From the cell containing the given text, extract its center point as [x, y] coordinate. 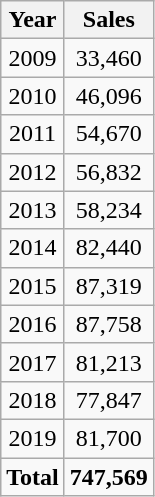
82,440 [108, 248]
81,700 [108, 438]
2016 [33, 324]
2015 [33, 286]
46,096 [108, 96]
81,213 [108, 362]
2012 [33, 172]
Year [33, 20]
58,234 [108, 210]
2011 [33, 134]
2019 [33, 438]
Sales [108, 20]
2010 [33, 96]
2014 [33, 248]
2018 [33, 400]
77,847 [108, 400]
2013 [33, 210]
33,460 [108, 58]
2017 [33, 362]
87,319 [108, 286]
2009 [33, 58]
54,670 [108, 134]
56,832 [108, 172]
Total [33, 477]
87,758 [108, 324]
747,569 [108, 477]
